Pinpoint the cell where the given text exists, returning its [x, y] midpoint coordinate. 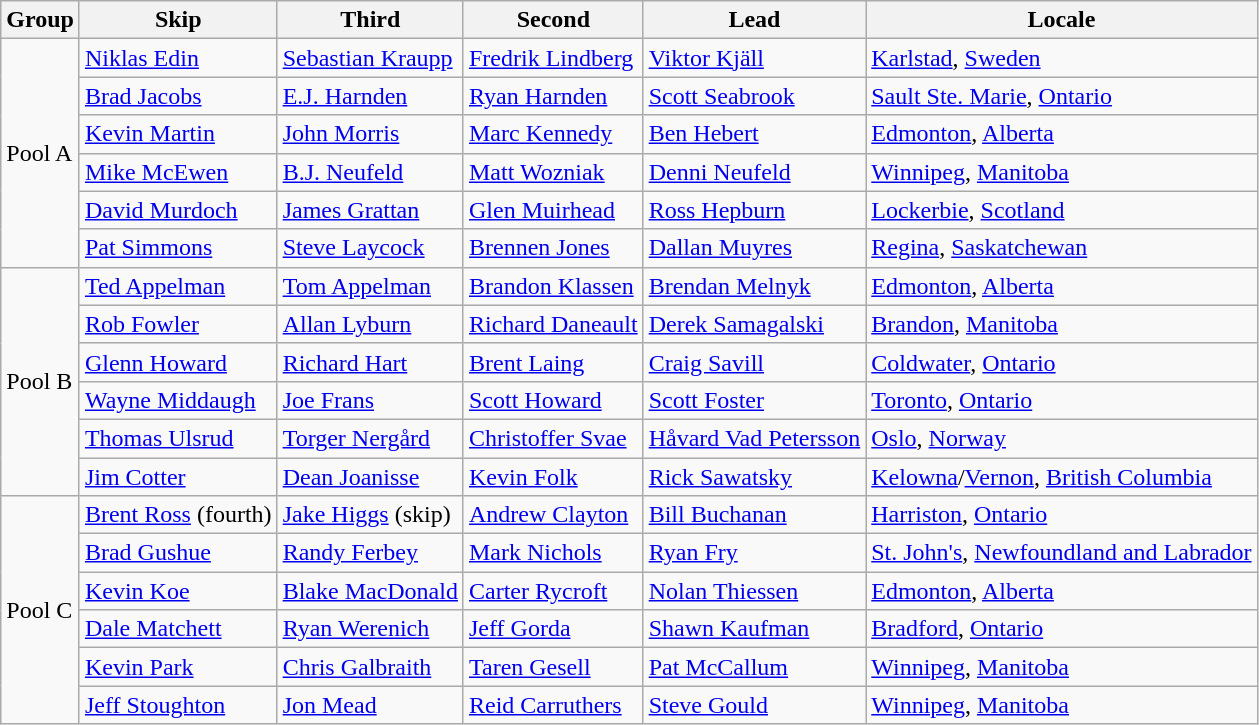
Dale Matchett [178, 629]
Niklas Edin [178, 58]
Jim Cotter [178, 477]
Christoffer Svae [553, 438]
Jeff Stoughton [178, 705]
Karlstad, Sweden [1062, 58]
Ross Hepburn [754, 210]
Viktor Kjäll [754, 58]
Torger Nergård [370, 438]
Nolan Thiessen [754, 591]
E.J. Harnden [370, 96]
Ted Appelman [178, 286]
Pat McCallum [754, 667]
Ryan Fry [754, 553]
Ben Hebert [754, 134]
Group [40, 20]
Pool B [40, 381]
Lead [754, 20]
Kevin Koe [178, 591]
Bill Buchanan [754, 515]
Brandon Klassen [553, 286]
Ryan Werenich [370, 629]
Bradford, Ontario [1062, 629]
Jon Mead [370, 705]
James Grattan [370, 210]
Rick Sawatsky [754, 477]
Thomas Ulsrud [178, 438]
Brennen Jones [553, 248]
John Morris [370, 134]
Wayne Middaugh [178, 400]
Lockerbie, Scotland [1062, 210]
Reid Carruthers [553, 705]
Brad Jacobs [178, 96]
Chris Galbraith [370, 667]
Regina, Saskatchewan [1062, 248]
Sault Ste. Marie, Ontario [1062, 96]
Randy Ferbey [370, 553]
Oslo, Norway [1062, 438]
Scott Foster [754, 400]
Tom Appelman [370, 286]
Kevin Park [178, 667]
Pool C [40, 610]
Locale [1062, 20]
Marc Kennedy [553, 134]
Fredrik Lindberg [553, 58]
Richard Hart [370, 362]
B.J. Neufeld [370, 172]
Toronto, Ontario [1062, 400]
Pat Simmons [178, 248]
Glen Muirhead [553, 210]
Richard Daneault [553, 324]
Harriston, Ontario [1062, 515]
Kelowna/Vernon, British Columbia [1062, 477]
Sebastian Kraupp [370, 58]
St. John's, Newfoundland and Labrador [1062, 553]
Brendan Melnyk [754, 286]
Derek Samagalski [754, 324]
Kevin Martin [178, 134]
Scott Howard [553, 400]
Allan Lyburn [370, 324]
Matt Wozniak [553, 172]
Mike McEwen [178, 172]
Dean Joanisse [370, 477]
Steve Laycock [370, 248]
Joe Frans [370, 400]
Andrew Clayton [553, 515]
Coldwater, Ontario [1062, 362]
Glenn Howard [178, 362]
Ryan Harnden [553, 96]
Mark Nichols [553, 553]
Craig Savill [754, 362]
Dallan Muyres [754, 248]
Jeff Gorda [553, 629]
Shawn Kaufman [754, 629]
Kevin Folk [553, 477]
Second [553, 20]
Brad Gushue [178, 553]
Third [370, 20]
Rob Fowler [178, 324]
Skip [178, 20]
Carter Rycroft [553, 591]
Steve Gould [754, 705]
Jake Higgs (skip) [370, 515]
Brent Laing [553, 362]
Taren Gesell [553, 667]
Blake MacDonald [370, 591]
Brent Ross (fourth) [178, 515]
Håvard Vad Petersson [754, 438]
Brandon, Manitoba [1062, 324]
Denni Neufeld [754, 172]
David Murdoch [178, 210]
Pool A [40, 153]
Scott Seabrook [754, 96]
